Identify which cell holds the provided text, then report its (X, Y) central coordinate. 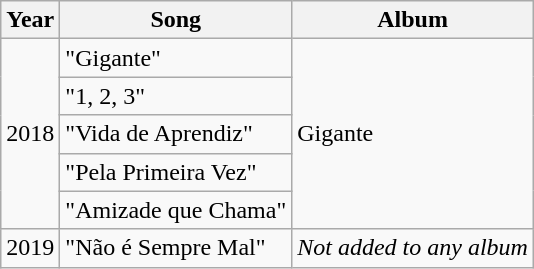
"Gigante" (176, 58)
Song (176, 20)
Not added to any album (413, 248)
"Amizade que Chama" (176, 210)
2019 (30, 248)
Album (413, 20)
"Pela Primeira Vez" (176, 172)
Year (30, 20)
"Vida de Aprendiz" (176, 134)
"Não é Sempre Mal" (176, 248)
2018 (30, 134)
"1, 2, 3" (176, 96)
Gigante (413, 134)
